For the text-containing cell, return its midpoint in [x, y] coordinate format. 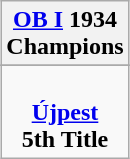
Újpest5th Title [65, 112]
OB I 1934Champions [65, 34]
